Detect which cell encompasses the target text, then output its (x, y) center coordinate. 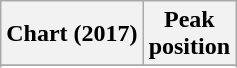
Chart (2017) (72, 34)
Peakposition (189, 34)
